Determine the (X, Y) coordinate at the center of the cell enclosing the given text.  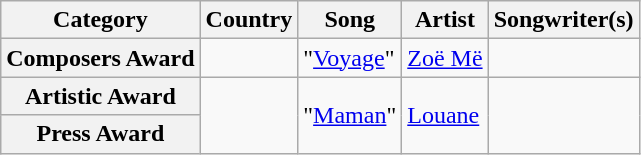
Country (249, 20)
Artistic Award (100, 96)
Zoë Më (445, 58)
Press Award (100, 134)
Louane (445, 115)
Composers Award (100, 58)
Songwriter(s) (564, 20)
Artist (445, 20)
"Voyage" (350, 58)
Category (100, 20)
"Maman" (350, 115)
Song (350, 20)
